From the cell containing the given text, extract its center point as [X, Y] coordinate. 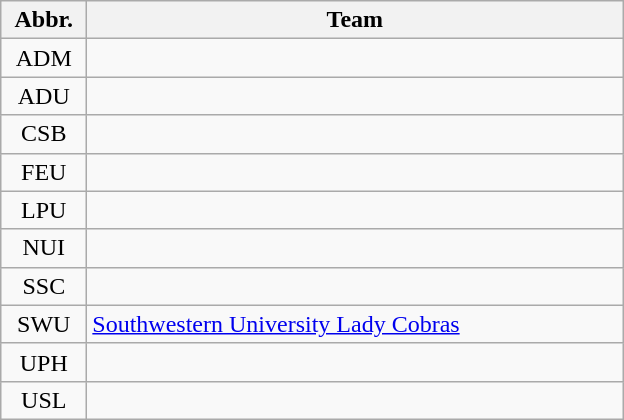
SSC [44, 286]
Team [355, 20]
Abbr. [44, 20]
ADU [44, 96]
NUI [44, 248]
LPU [44, 210]
USL [44, 400]
SWU [44, 324]
Southwestern University Lady Cobras [355, 324]
ADM [44, 58]
FEU [44, 172]
UPH [44, 362]
CSB [44, 134]
